Search for the cell housing the specified text and yield its [x, y] center coordinate. 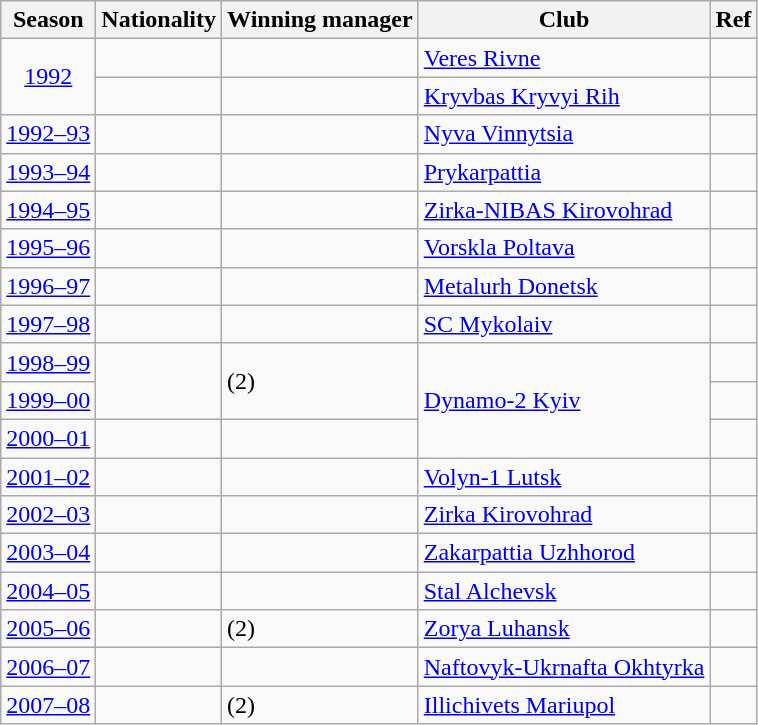
Volyn-1 Lutsk [564, 477]
Vorskla Poltava [564, 248]
Zirka Kirovohrad [564, 515]
2004–05 [48, 591]
SC Mykolaiv [564, 324]
1999–00 [48, 400]
1998–99 [48, 362]
Season [48, 20]
Nyva Vinnytsia [564, 134]
2007–08 [48, 705]
Kryvbas Kryvyi Rih [564, 96]
Dynamo-2 Kyiv [564, 400]
2006–07 [48, 667]
2000–01 [48, 438]
Stal Alchevsk [564, 591]
1993–94 [48, 172]
Illichivets Mariupol [564, 705]
Naftovyk-Ukrnafta Okhtyrka [564, 667]
Zakarpattia Uzhhorod [564, 553]
Prykarpattia [564, 172]
2005–06 [48, 629]
Nationality [159, 20]
Zirka-NIBAS Kirovohrad [564, 210]
1997–98 [48, 324]
Ref [734, 20]
Veres Rivne [564, 58]
2001–02 [48, 477]
Club [564, 20]
1992–93 [48, 134]
2002–03 [48, 515]
1994–95 [48, 210]
Winning manager [320, 20]
Metalurh Donetsk [564, 286]
1996–97 [48, 286]
Zorya Luhansk [564, 629]
1995–96 [48, 248]
1992 [48, 77]
2003–04 [48, 553]
